Detect which cell encompasses the target text, then output its (x, y) center coordinate. 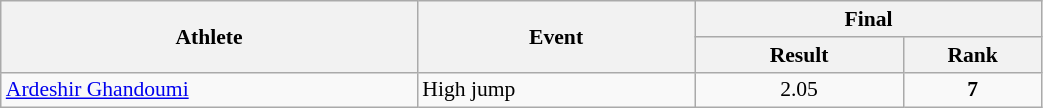
Rank (972, 55)
7 (972, 90)
Result (799, 55)
Athlete (210, 36)
Ardeshir Ghandoumi (210, 90)
2.05 (799, 90)
Event (556, 36)
High jump (556, 90)
Final (868, 19)
